Scan for the cell matching the given text and deliver its (x, y) coordinate at center. 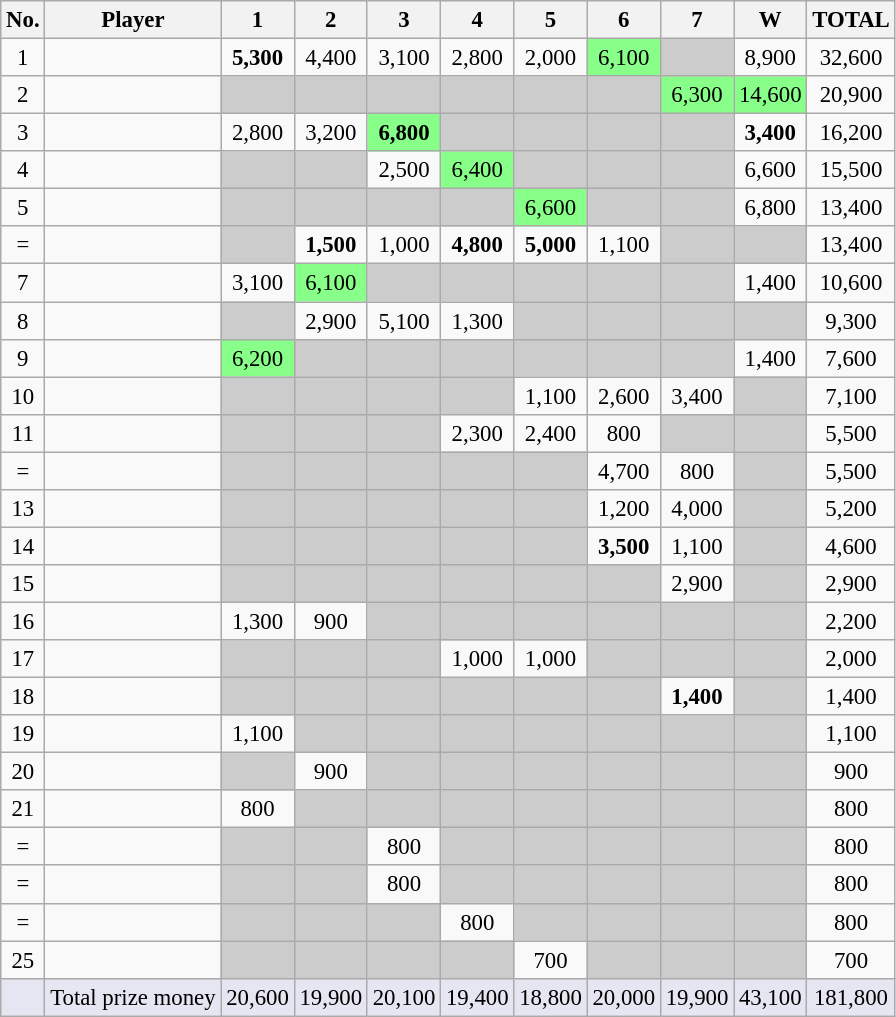
8 (23, 321)
32,600 (851, 58)
25 (23, 960)
Player (133, 20)
5,300 (258, 58)
43,100 (770, 997)
2,200 (851, 621)
4,600 (851, 546)
11 (23, 433)
10,600 (851, 283)
13 (23, 509)
6 (624, 20)
4,400 (330, 58)
21 (23, 809)
3,200 (330, 133)
7,600 (851, 358)
7,100 (851, 396)
1,500 (330, 245)
3,500 (624, 546)
20,900 (851, 95)
2,300 (478, 433)
8,900 (770, 58)
18,800 (550, 997)
6,200 (258, 358)
15 (23, 584)
14 (23, 546)
20 (23, 772)
6,300 (696, 95)
16 (23, 621)
20,000 (624, 997)
TOTAL (851, 20)
5,100 (404, 321)
9 (23, 358)
2,600 (624, 396)
4,000 (696, 509)
4,800 (478, 245)
10 (23, 396)
9,300 (851, 321)
181,800 (851, 997)
2,500 (404, 170)
17 (23, 659)
2,400 (550, 433)
20,600 (258, 997)
20,100 (404, 997)
15,500 (851, 170)
6,400 (478, 170)
19 (23, 734)
4,700 (624, 471)
5,200 (851, 509)
19,400 (478, 997)
Total prize money (133, 997)
14,600 (770, 95)
W (770, 20)
16,200 (851, 133)
5,000 (550, 245)
No. (23, 20)
1,200 (624, 509)
18 (23, 697)
